Extract the [x, y] coordinate from the center of the cell holding the provided text.  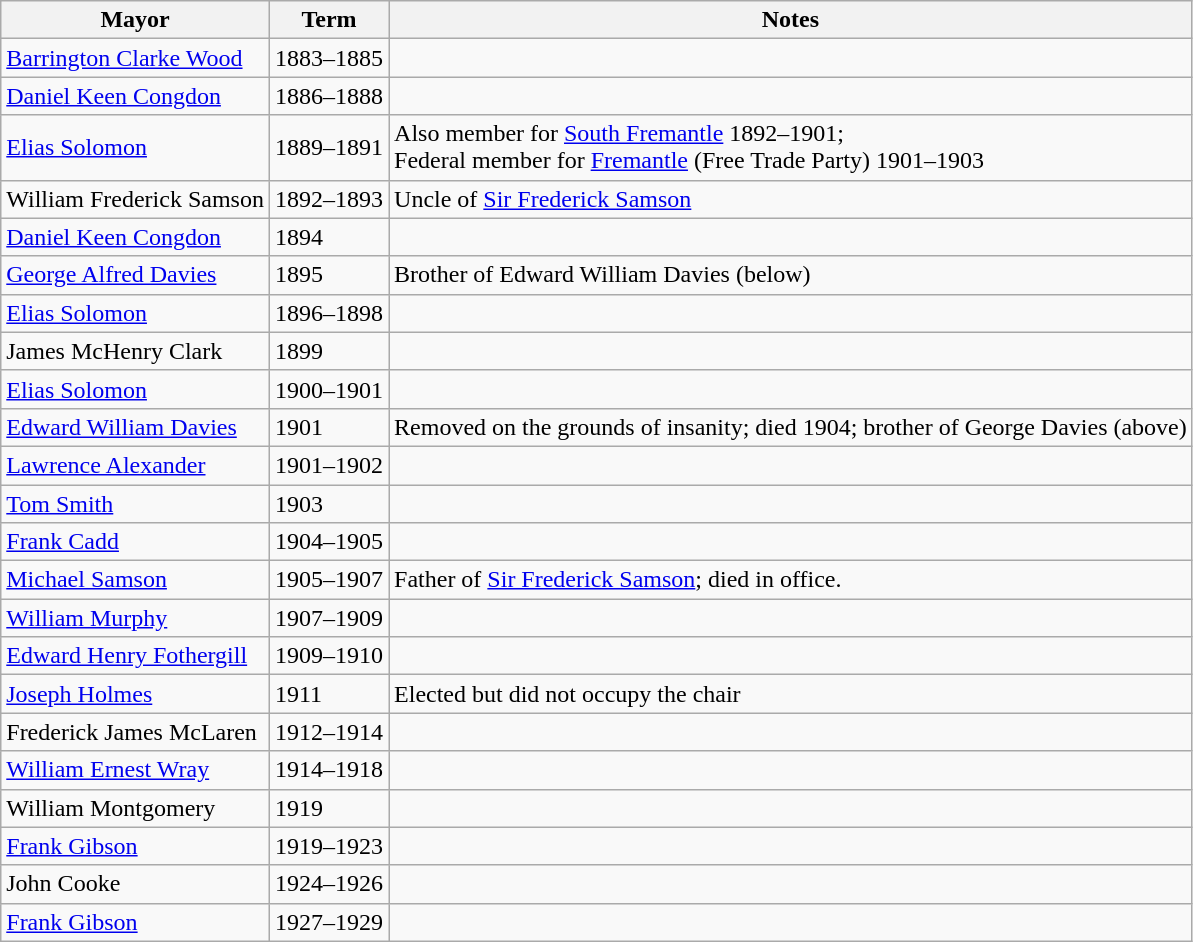
Brother of Edward William Davies (below) [791, 275]
1904–1905 [328, 542]
George Alfred Davies [136, 275]
1919 [328, 808]
Lawrence Alexander [136, 465]
1901 [328, 427]
Michael Samson [136, 580]
Tom Smith [136, 503]
Also member for South Fremantle 1892–1901;Federal member for Fremantle (Free Trade Party) 1901–1903 [791, 148]
Notes [791, 20]
Mayor [136, 20]
1900–1901 [328, 389]
1886–1888 [328, 96]
1909–1910 [328, 656]
1905–1907 [328, 580]
1924–1926 [328, 884]
Barrington Clarke Wood [136, 58]
Uncle of Sir Frederick Samson [791, 199]
William Ernest Wray [136, 770]
1912–1914 [328, 732]
William Murphy [136, 618]
Joseph Holmes [136, 694]
Frederick James McLaren [136, 732]
1927–1929 [328, 922]
1889–1891 [328, 148]
1896–1898 [328, 313]
1907–1909 [328, 618]
John Cooke [136, 884]
1911 [328, 694]
William Montgomery [136, 808]
Father of Sir Frederick Samson; died in office. [791, 580]
Elected but did not occupy the chair [791, 694]
1895 [328, 275]
1883–1885 [328, 58]
Edward William Davies [136, 427]
1894 [328, 237]
1892–1893 [328, 199]
1919–1923 [328, 846]
Term [328, 20]
1901–1902 [328, 465]
1914–1918 [328, 770]
James McHenry Clark [136, 351]
Frank Cadd [136, 542]
1903 [328, 503]
William Frederick Samson [136, 199]
1899 [328, 351]
Edward Henry Fothergill [136, 656]
Removed on the grounds of insanity; died 1904; brother of George Davies (above) [791, 427]
